Find where the given text appears and provide that cell's center as (X, Y) coordinate. 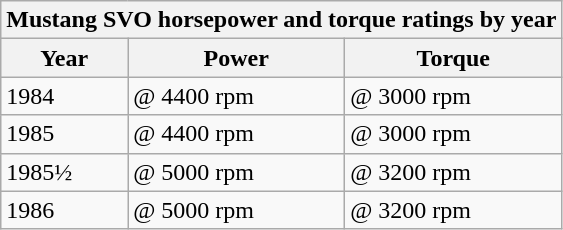
Torque (454, 58)
1984 (64, 96)
1985 (64, 134)
1986 (64, 210)
1985½ (64, 172)
Year (64, 58)
Power (236, 58)
Mustang SVO horsepower and torque ratings by year (282, 20)
